Find where the given text appears and provide that cell's center as (X, Y) coordinate. 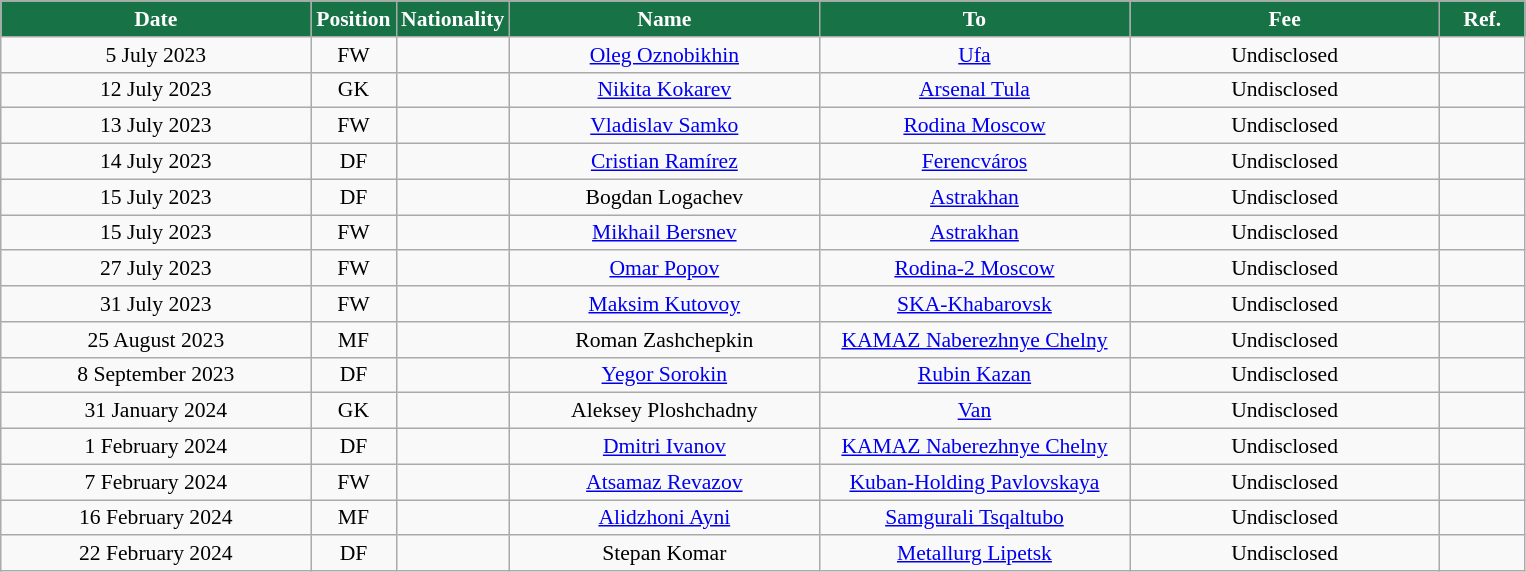
Maksim Kutovoy (664, 304)
7 February 2024 (156, 482)
Mikhail Bersnev (664, 233)
Ferencváros (974, 162)
8 September 2023 (156, 375)
Kuban-Holding Pavlovskaya (974, 482)
To (974, 19)
Vladislav Samko (664, 126)
16 February 2024 (156, 518)
5 July 2023 (156, 55)
Ufa (974, 55)
22 February 2024 (156, 554)
Ref. (1482, 19)
Fee (1285, 19)
Van (974, 411)
27 July 2023 (156, 269)
Rodina Moscow (974, 126)
Arsenal Tula (974, 90)
12 July 2023 (156, 90)
Bogdan Logachev (664, 197)
Yegor Sorokin (664, 375)
Stepan Komar (664, 554)
14 July 2023 (156, 162)
Aleksey Ploshchadny (664, 411)
25 August 2023 (156, 340)
Cristian Ramírez (664, 162)
Dmitri Ivanov (664, 447)
Metallurg Lipetsk (974, 554)
31 July 2023 (156, 304)
Rubin Kazan (974, 375)
31 January 2024 (156, 411)
Omar Popov (664, 269)
1 February 2024 (156, 447)
Position (354, 19)
13 July 2023 (156, 126)
Nikita Kokarev (664, 90)
Rodina-2 Moscow (974, 269)
Alidzhoni Ayni (664, 518)
Roman Zashchepkin (664, 340)
Date (156, 19)
Nationality (452, 19)
Samgurali Tsqaltubo (974, 518)
SKA-Khabarovsk (974, 304)
Atsamaz Revazov (664, 482)
Oleg Oznobikhin (664, 55)
Name (664, 19)
